Return the (X, Y) coordinate for the center point of the cell that contains the specified text.  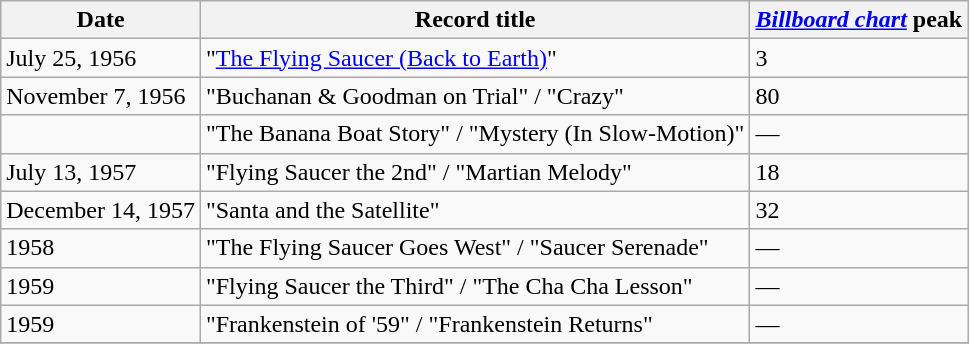
Billboard chart peak (859, 20)
"The Flying Saucer (Back to Earth)" (475, 58)
32 (859, 210)
"Flying Saucer the 2nd" / "Martian Melody" (475, 172)
18 (859, 172)
"Santa and the Satellite" (475, 210)
"Frankenstein of '59" / "Frankenstein Returns" (475, 324)
November 7, 1956 (101, 96)
Record title (475, 20)
1958 (101, 248)
"The Banana Boat Story" / "Mystery (In Slow-Motion)" (475, 134)
December 14, 1957 (101, 210)
3 (859, 58)
Date (101, 20)
"Buchanan & Goodman on Trial" / "Crazy" (475, 96)
80 (859, 96)
"The Flying Saucer Goes West" / "Saucer Serenade" (475, 248)
"Flying Saucer the Third" / "The Cha Cha Lesson" (475, 286)
July 25, 1956 (101, 58)
July 13, 1957 (101, 172)
